Provide the [X, Y] coordinate of the cell's center where the given text is located.  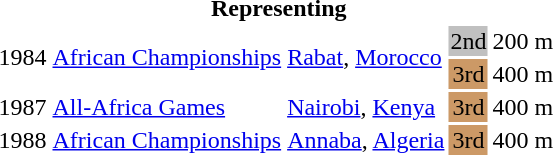
All-Africa Games [167, 107]
2nd [468, 41]
Annaba, Algeria [366, 140]
Rabat, Morocco [366, 58]
Nairobi, Kenya [366, 107]
